Return the [x, y] coordinate for the center point of the cell that contains the specified text.  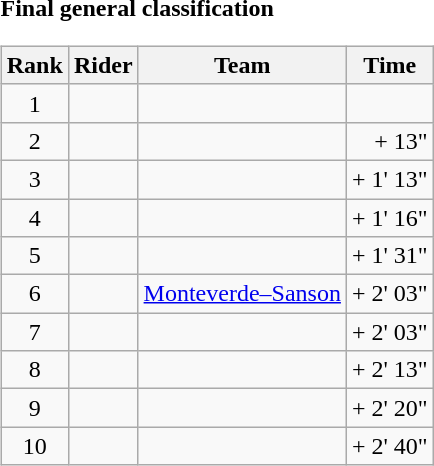
1 [34, 103]
+ 13" [390, 141]
7 [34, 332]
+ 1' 16" [390, 217]
+ 2' 40" [390, 446]
Monteverde–Sanson [242, 294]
+ 2' 20" [390, 408]
Rank [34, 65]
Time [390, 65]
2 [34, 141]
+ 1' 31" [390, 256]
5 [34, 256]
6 [34, 294]
10 [34, 446]
+ 2' 13" [390, 370]
8 [34, 370]
3 [34, 179]
+ 1' 13" [390, 179]
Team [242, 65]
9 [34, 408]
4 [34, 217]
Rider [103, 65]
